From the cell containing the given text, extract its center point as (x, y) coordinate. 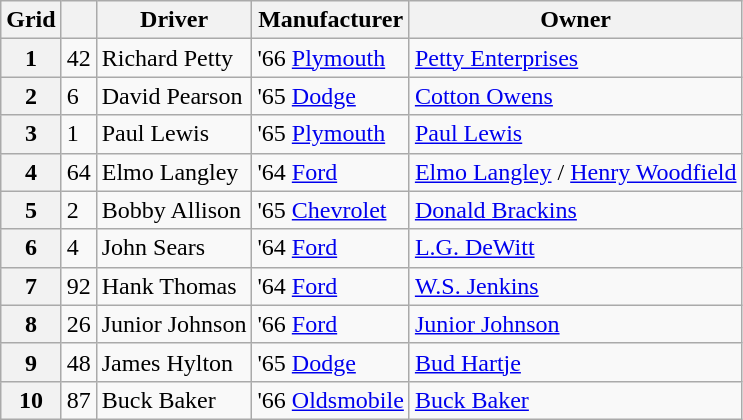
Grid (31, 20)
Cotton Owens (576, 96)
Petty Enterprises (576, 58)
Bud Hartje (576, 362)
42 (78, 58)
'66 Ford (330, 324)
Owner (576, 20)
Richard Petty (174, 58)
Manufacturer (330, 20)
David Pearson (174, 96)
John Sears (174, 248)
3 (31, 134)
87 (78, 400)
5 (31, 210)
64 (78, 172)
Bobby Allison (174, 210)
10 (31, 400)
Elmo Langley / Henry Woodfield (576, 172)
'65 Chevrolet (330, 210)
'66 Plymouth (330, 58)
7 (31, 286)
8 (31, 324)
'65 Plymouth (330, 134)
92 (78, 286)
48 (78, 362)
9 (31, 362)
Donald Brackins (576, 210)
Elmo Langley (174, 172)
Driver (174, 20)
L.G. DeWitt (576, 248)
James Hylton (174, 362)
Hank Thomas (174, 286)
26 (78, 324)
W.S. Jenkins (576, 286)
'66 Oldsmobile (330, 400)
